Find where the given text appears and provide that cell's center as (X, Y) coordinate. 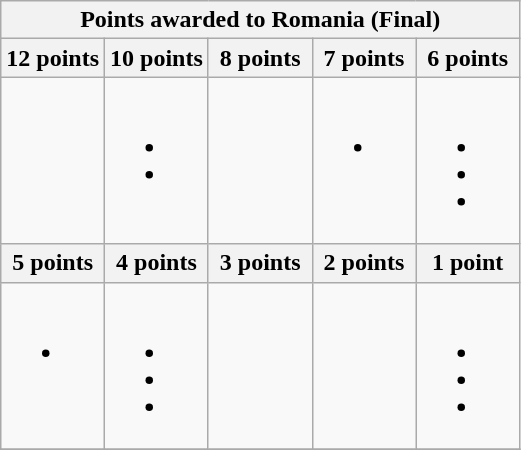
7 points (364, 58)
4 points (157, 263)
6 points (468, 58)
1 point (468, 263)
12 points (53, 58)
10 points (157, 58)
5 points (53, 263)
3 points (260, 263)
2 points (364, 263)
8 points (260, 58)
Points awarded to Romania (Final) (260, 20)
